Locate the cell with the specified text and output its (X, Y) center coordinate. 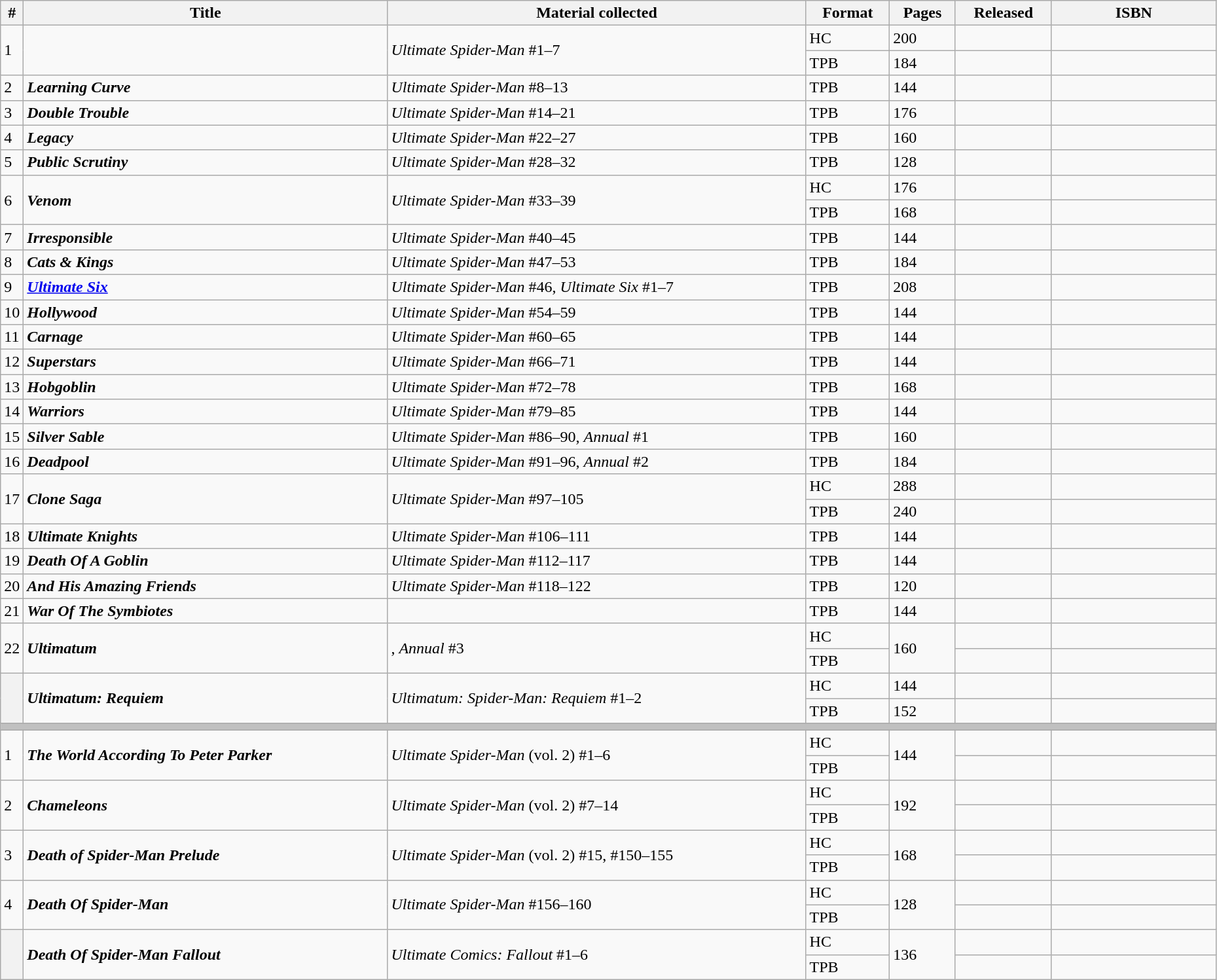
Ultimatum: Spider-Man: Requiem #1–2 (597, 698)
Clone Saga (206, 499)
Irresponsible (206, 237)
Format (848, 13)
16 (12, 462)
Ultimate Spider-Man (vol. 2) #7–14 (597, 805)
240 (923, 511)
Ultimate Spider-Man #86–90, Annual #1 (597, 437)
Chameleons (206, 805)
10 (12, 312)
And His Amazing Friends (206, 586)
Death of Spider-Man Prelude (206, 855)
Ultimate Spider-Man #47–53 (597, 262)
Ultimate Spider-Man #33–39 (597, 200)
Ultimate Spider-Man #79–85 (597, 412)
Cats & Kings (206, 262)
Death Of Spider-Man Fallout (206, 954)
Ultimate Spider-Man #40–45 (597, 237)
Pages (923, 13)
Superstars (206, 362)
Ultimate Spider-Man #60–65 (597, 337)
, Annual #3 (597, 648)
Venom (206, 200)
136 (923, 954)
152 (923, 710)
War Of The Symbiotes (206, 611)
Ultimate Knights (206, 536)
208 (923, 287)
Ultimate Spider-Man #8–13 (597, 88)
Legacy (206, 137)
Ultimate Spider-Man #66–71 (597, 362)
Ultimatum (206, 648)
Carnage (206, 337)
192 (923, 805)
Ultimate Spider-Man (vol. 2) #1–6 (597, 755)
Deadpool (206, 462)
Ultimate Spider-Man #156–160 (597, 905)
20 (12, 586)
288 (923, 486)
Hollywood (206, 312)
Double Trouble (206, 113)
15 (12, 437)
Learning Curve (206, 88)
# (12, 13)
18 (12, 536)
Silver Sable (206, 437)
Death Of A Goblin (206, 561)
5 (12, 162)
Ultimate Spider-Man #46, Ultimate Six #1–7 (597, 287)
17 (12, 499)
19 (12, 561)
Ultimate Spider-Man #28–32 (597, 162)
120 (923, 586)
Ultimate Spider-Man #14–21 (597, 113)
9 (12, 287)
Ultimate Six (206, 287)
Death Of Spider-Man (206, 905)
Ultimate Spider-Man #91–96, Annual #2 (597, 462)
Released (1003, 13)
22 (12, 648)
Warriors (206, 412)
Ultimate Spider-Man #22–27 (597, 137)
21 (12, 611)
Ultimate Spider-Man #112–117 (597, 561)
Ultimate Spider-Man (vol. 2) #15, #150–155 (597, 855)
13 (12, 387)
Title (206, 13)
ISBN (1134, 13)
Ultimatum: Requiem (206, 698)
12 (12, 362)
Ultimate Spider-Man #118–122 (597, 586)
The World According To Peter Parker (206, 755)
8 (12, 262)
Public Scrutiny (206, 162)
Ultimate Comics: Fallout #1–6 (597, 954)
Ultimate Spider-Man #54–59 (597, 312)
Material collected (597, 13)
Ultimate Spider-Man #97–105 (597, 499)
Hobgoblin (206, 387)
200 (923, 38)
Ultimate Spider-Man #106–111 (597, 536)
6 (12, 200)
Ultimate Spider-Man #72–78 (597, 387)
Ultimate Spider-Man #1–7 (597, 50)
11 (12, 337)
14 (12, 412)
7 (12, 237)
